Detect which cell encompasses the target text, then output its [X, Y] center coordinate. 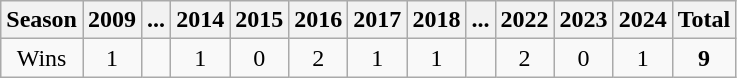
2022 [524, 20]
2024 [642, 20]
2017 [378, 20]
2023 [584, 20]
2018 [436, 20]
2016 [318, 20]
9 [704, 58]
2009 [112, 20]
Season [42, 20]
Wins [42, 58]
2014 [200, 20]
2015 [260, 20]
Total [704, 20]
